Search for the cell housing the specified text and yield its [x, y] center coordinate. 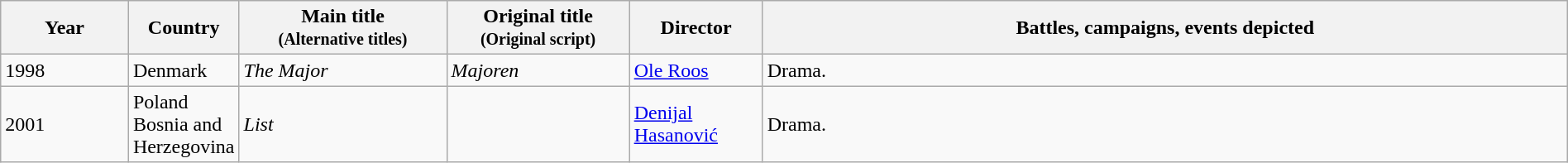
Original title(Original script) [538, 28]
Director [696, 28]
Main title(Alternative titles) [342, 28]
The Major [342, 70]
Denmark [184, 70]
PolandBosnia and Herzegovina [184, 124]
2001 [65, 124]
Majoren [538, 70]
Country [184, 28]
Year [65, 28]
Ole Roos [696, 70]
List [342, 124]
Battles, campaigns, events depicted [1164, 28]
Denijal Hasanović [696, 124]
1998 [65, 70]
